Extract the [X, Y] coordinate from the center of the cell holding the provided text.  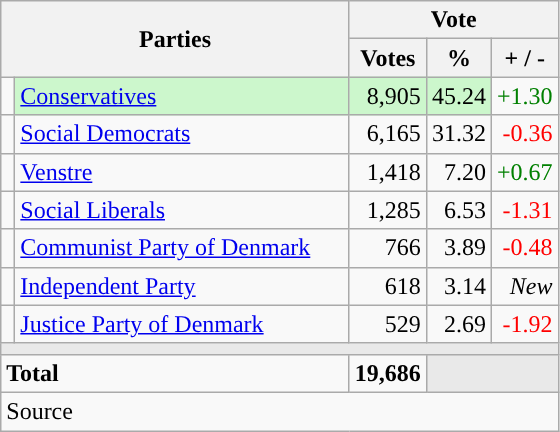
Venstre [182, 172]
Justice Party of Denmark [182, 324]
3.89 [458, 248]
19,686 [388, 373]
-1.92 [524, 324]
2.69 [458, 324]
529 [388, 324]
-1.31 [524, 210]
Social Democrats [182, 134]
8,905 [388, 96]
Votes [388, 58]
6.53 [458, 210]
Social Liberals [182, 210]
618 [388, 286]
Communist Party of Denmark [182, 248]
+0.67 [524, 172]
45.24 [458, 96]
New [524, 286]
Total [176, 373]
+1.30 [524, 96]
Conservatives [182, 96]
+ / - [524, 58]
1,285 [388, 210]
% [458, 58]
Vote [454, 20]
31.32 [458, 134]
1,418 [388, 172]
-0.36 [524, 134]
3.14 [458, 286]
-0.48 [524, 248]
Parties [176, 39]
Source [280, 411]
766 [388, 248]
6,165 [388, 134]
7.20 [458, 172]
Independent Party [182, 286]
